Return [X, Y] of the center of cell containing provided text 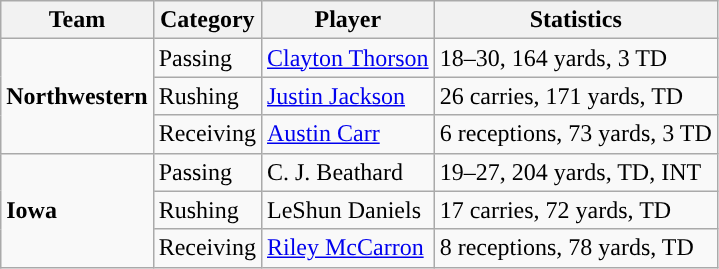
19–27, 204 yards, TD, INT [576, 172]
Category [207, 20]
Clayton Thorson [348, 58]
Player [348, 20]
Statistics [576, 20]
Riley McCarron [348, 248]
26 carries, 171 yards, TD [576, 96]
Northwestern [77, 96]
Iowa [77, 210]
6 receptions, 73 yards, 3 TD [576, 134]
Team [77, 20]
8 receptions, 78 yards, TD [576, 248]
17 carries, 72 yards, TD [576, 210]
Justin Jackson [348, 96]
LeShun Daniels [348, 210]
C. J. Beathard [348, 172]
Austin Carr [348, 134]
18–30, 164 yards, 3 TD [576, 58]
